From the cell containing the given text, extract its center point as [x, y] coordinate. 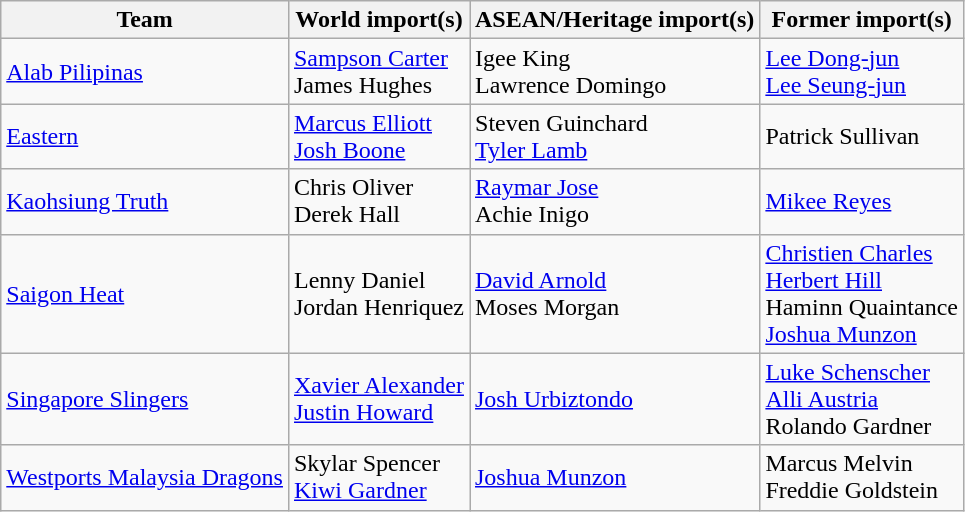
Marcus Elliott Josh Boone [378, 136]
Sampson Carter James Hughes [378, 72]
Xavier Alexander Justin Howard [378, 399]
Christien Charles Herbert Hill Haminn Quaintance Joshua Munzon [862, 294]
Eastern [145, 136]
Josh Urbiztondo [615, 399]
Mikee Reyes [862, 202]
Lenny Daniel Jordan Henriquez [378, 294]
Raymar Jose Achie Inigo [615, 202]
Westports Malaysia Dragons [145, 478]
Saigon Heat [145, 294]
Chris Oliver Derek Hall [378, 202]
Marcus Melvin Freddie Goldstein [862, 478]
Steven Guinchard Tyler Lamb [615, 136]
Team [145, 20]
Luke Schenscher Alli Austria Rolando Gardner [862, 399]
Igee King Lawrence Domingo [615, 72]
Patrick Sullivan [862, 136]
Skylar Spencer Kiwi Gardner [378, 478]
Kaohsiung Truth [145, 202]
Former import(s) [862, 20]
Alab Pilipinas [145, 72]
World import(s) [378, 20]
ASEAN/Heritage import(s) [615, 20]
Joshua Munzon [615, 478]
David Arnold Moses Morgan [615, 294]
Lee Dong-jun Lee Seung-jun [862, 72]
Singapore Slingers [145, 399]
